Capture the cell that displays the provided text and extract its [x, y] central coordinate. 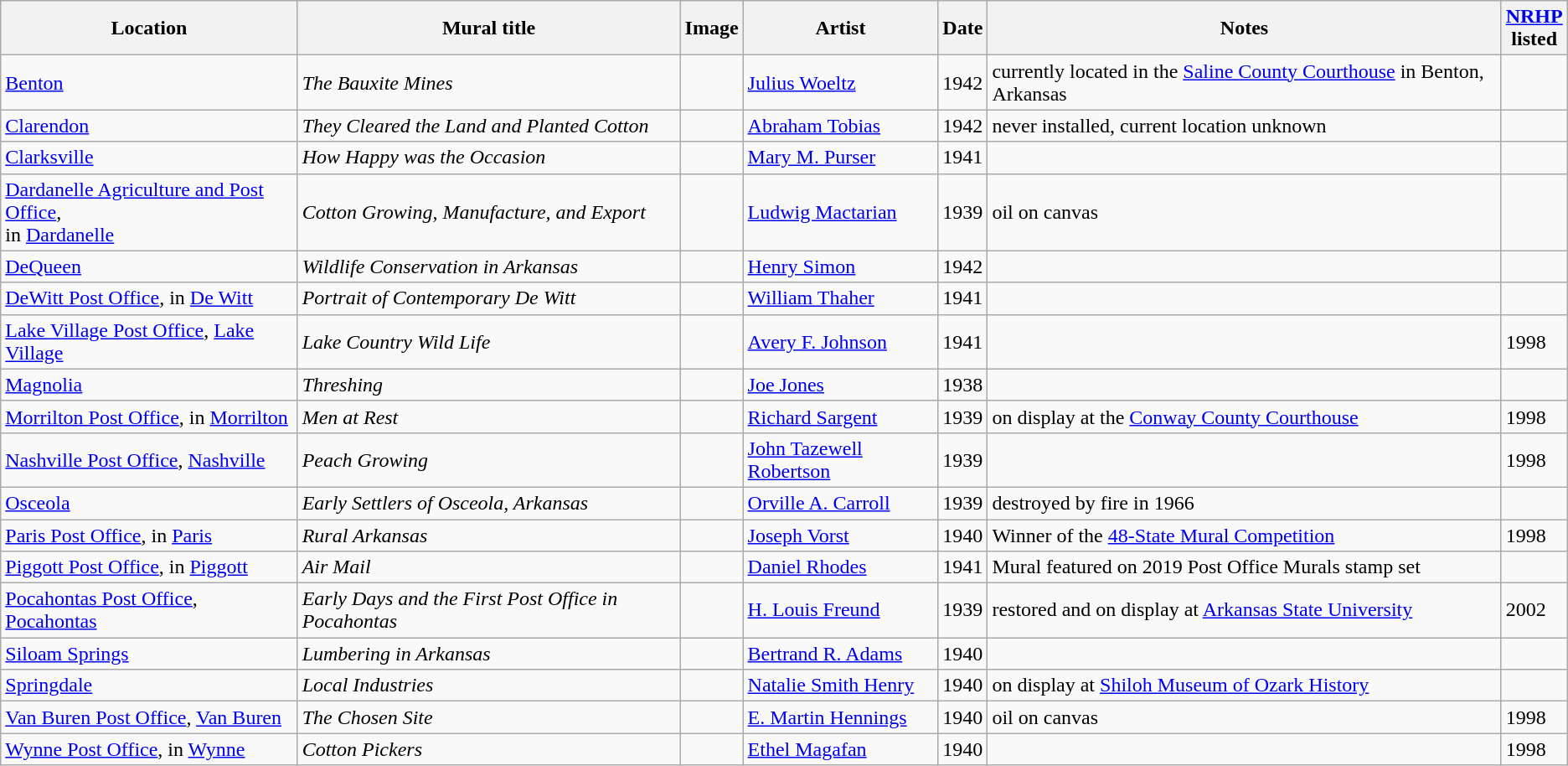
Men at Rest [489, 417]
Wildlife Conservation in Arkansas [489, 267]
Ludwig Mactarian [841, 212]
DeWitt Post Office, in De Witt [149, 298]
Orville A. Carroll [841, 503]
Joe Jones [841, 385]
The Chosen Site [489, 717]
Abraham Tobias [841, 126]
Benton [149, 82]
Local Industries [489, 686]
Joseph Vorst [841, 536]
Springdale [149, 686]
Lumbering in Arkansas [489, 654]
DeQueen [149, 267]
Early Settlers of Osceola, Arkansas [489, 503]
Henry Simon [841, 267]
Rural Arkansas [489, 536]
on display at the Conway County Courthouse [1245, 417]
How Happy was the Occasion [489, 158]
Lake Country Wild Life [489, 342]
Date [963, 28]
E. Martin Hennings [841, 717]
Morrilton Post Office, in Morrilton [149, 417]
restored and on display at Arkansas State University [1245, 610]
John Tazewell Robertson [841, 459]
Mural featured on 2019 Post Office Murals stamp set [1245, 567]
They Cleared the Land and Planted Cotton [489, 126]
Nashville Post Office, Nashville [149, 459]
The Bauxite Mines [489, 82]
Mural title [489, 28]
William Thaher [841, 298]
Portrait of Contemporary De Witt [489, 298]
on display at Shiloh Museum of Ozark History [1245, 686]
Cotton Pickers [489, 749]
Julius Woeltz [841, 82]
Early Days and the First Post Office in Pocahontas [489, 610]
1938 [963, 385]
Clarendon [149, 126]
Van Buren Post Office, Van Buren [149, 717]
Threshing [489, 385]
Artist [841, 28]
Avery F. Johnson [841, 342]
Clarksville [149, 158]
Paris Post Office, in Paris [149, 536]
Pocahontas Post Office, Pocahontas [149, 610]
Air Mail [489, 567]
Bertrand R. Adams [841, 654]
Mary M. Purser [841, 158]
Natalie Smith Henry [841, 686]
2002 [1534, 610]
Winner of the 48-State Mural Competition [1245, 536]
Siloam Springs [149, 654]
NRHPlisted [1534, 28]
Daniel Rhodes [841, 567]
Magnolia [149, 385]
Peach Growing [489, 459]
destroyed by fire in 1966 [1245, 503]
Image [712, 28]
currently located in the Saline County Courthouse in Benton, Arkansas [1245, 82]
H. Louis Freund [841, 610]
Lake Village Post Office, Lake Village [149, 342]
Ethel Magafan [841, 749]
Osceola [149, 503]
Piggott Post Office, in Piggott [149, 567]
never installed, current location unknown [1245, 126]
Wynne Post Office, in Wynne [149, 749]
Cotton Growing, Manufacture, and Export [489, 212]
Dardanelle Agriculture and Post Office,in Dardanelle [149, 212]
Notes [1245, 28]
Location [149, 28]
Richard Sargent [841, 417]
